For the text-containing cell, return its midpoint in [x, y] coordinate format. 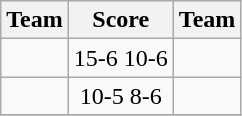
Score [120, 20]
15-6 10-6 [120, 58]
10-5 8-6 [120, 96]
